Detect which cell encompasses the target text, then output its (x, y) center coordinate. 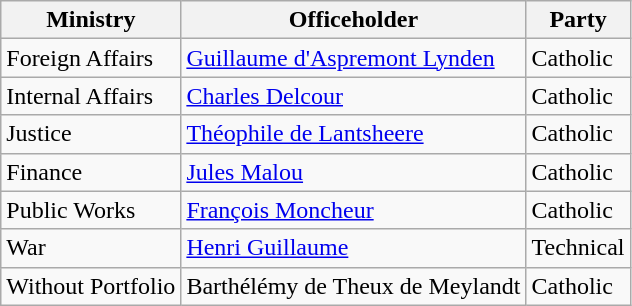
Finance (91, 172)
Without Portfolio (91, 286)
War (91, 248)
François Moncheur (354, 210)
Internal Affairs (91, 96)
Théophile de Lantsheere (354, 134)
Technical (578, 248)
Guillaume d'Aspremont Lynden (354, 58)
Foreign Affairs (91, 58)
Henri Guillaume (354, 248)
Party (578, 20)
Barthélémy de Theux de Meylandt (354, 286)
Charles Delcour (354, 96)
Public Works (91, 210)
Justice (91, 134)
Ministry (91, 20)
Jules Malou (354, 172)
Officeholder (354, 20)
